Return (X, Y) of the center of cell containing provided text 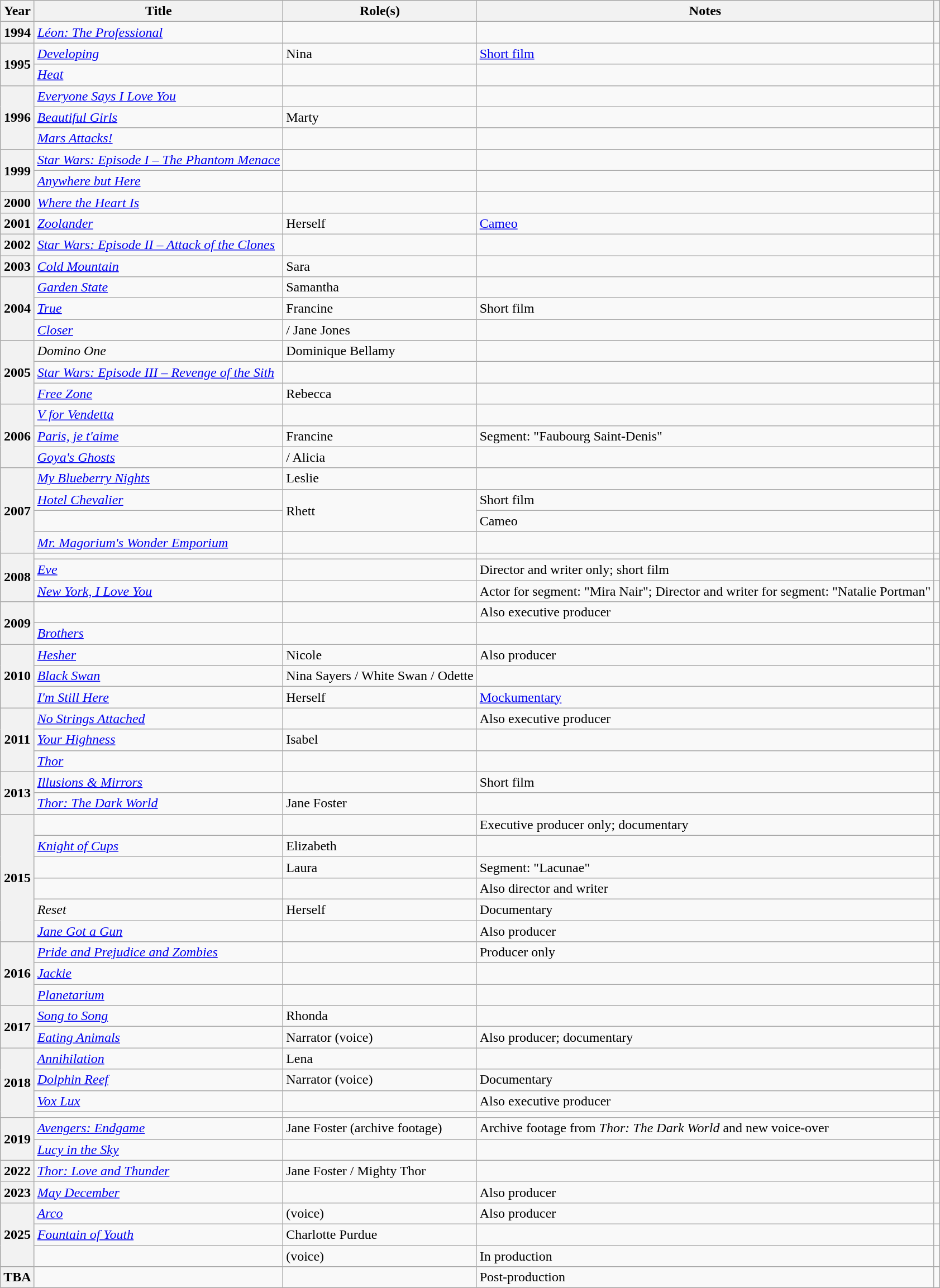
Dolphin Reef (159, 1080)
Mars Attacks! (159, 138)
Sara (380, 266)
2004 (17, 309)
Rebecca (380, 394)
Anywhere but Here (159, 181)
Lena (380, 1059)
Closer (159, 330)
Jane Got a Gun (159, 931)
Nina Sayers / White Swan / Odette (380, 676)
Avengers: Endgame (159, 1128)
New York, I Love You (159, 591)
Your Highness (159, 740)
Samantha (380, 288)
My Blueberry Nights (159, 478)
2015 (17, 878)
Hesher (159, 655)
Leslie (380, 478)
Lucy in the Sky (159, 1150)
Illusions & Mirrors (159, 782)
Jackie (159, 974)
Nicole (380, 655)
TBA (17, 1277)
I'm Still Here (159, 697)
Executive producer only; documentary (705, 825)
2011 (17, 740)
Black Swan (159, 676)
Mr. Magorium's Wonder Emporium (159, 542)
Fountain of Youth (159, 1234)
Developing (159, 54)
Segment: "Faubourg Saint-Denis" (705, 436)
Jane Foster (archive footage) (380, 1128)
Beautiful Girls (159, 117)
Brothers (159, 634)
Also director and writer (705, 888)
Post-production (705, 1277)
Marty (380, 117)
Where the Heart Is (159, 202)
Thor (159, 761)
Heat (159, 75)
Domino One (159, 351)
Zoolander (159, 223)
Dominique Bellamy (380, 351)
2018 (17, 1083)
Star Wars: Episode III – Revenge of the Sith (159, 372)
May December (159, 1192)
Notes (705, 11)
1996 (17, 117)
Paris, je t'aime (159, 436)
Archive footage from Thor: The Dark World and new voice-over (705, 1128)
Eating Animals (159, 1037)
Pride and Prejudice and Zombies (159, 952)
/ Jane Jones (380, 330)
2025 (17, 1234)
2023 (17, 1192)
Segment: "Lacunae" (705, 867)
Jane Foster / Mighty Thor (380, 1171)
2005 (17, 372)
2022 (17, 1171)
1994 (17, 32)
Hotel Chevalier (159, 500)
V for Vendetta (159, 415)
Isabel (380, 740)
Vox Lux (159, 1101)
True (159, 309)
2007 (17, 510)
Producer only (705, 952)
Free Zone (159, 394)
Year (17, 11)
Eve (159, 569)
Title (159, 11)
2013 (17, 793)
No Strings Attached (159, 719)
Annihilation (159, 1059)
2017 (17, 1027)
2008 (17, 577)
1995 (17, 64)
Thor: Love and Thunder (159, 1171)
2000 (17, 202)
Star Wars: Episode II – Attack of the Clones (159, 245)
Jane Foster (380, 803)
Thor: The Dark World (159, 803)
Director and writer only; short film (705, 569)
Léon: The Professional (159, 32)
Arco (159, 1213)
Planetarium (159, 995)
Garden State (159, 288)
Mockumentary (705, 697)
/ Alicia (380, 457)
Reset (159, 909)
Cold Mountain (159, 266)
Actor for segment: "Mira Nair"; Director and writer for segment: "Natalie Portman" (705, 591)
Role(s) (380, 11)
Charlotte Purdue (380, 1234)
2010 (17, 676)
Laura (380, 867)
2016 (17, 974)
2009 (17, 623)
Song to Song (159, 1016)
Nina (380, 54)
1999 (17, 170)
Rhonda (380, 1016)
Star Wars: Episode I – The Phantom Menace (159, 160)
Goya's Ghosts (159, 457)
Also producer; documentary (705, 1037)
Rhett (380, 510)
2002 (17, 245)
Everyone Says I Love You (159, 96)
2003 (17, 266)
2001 (17, 223)
In production (705, 1256)
Knight of Cups (159, 846)
2019 (17, 1139)
2006 (17, 436)
Elizabeth (380, 846)
